Provide the [x, y] coordinate of the cell's center where the given text is located.  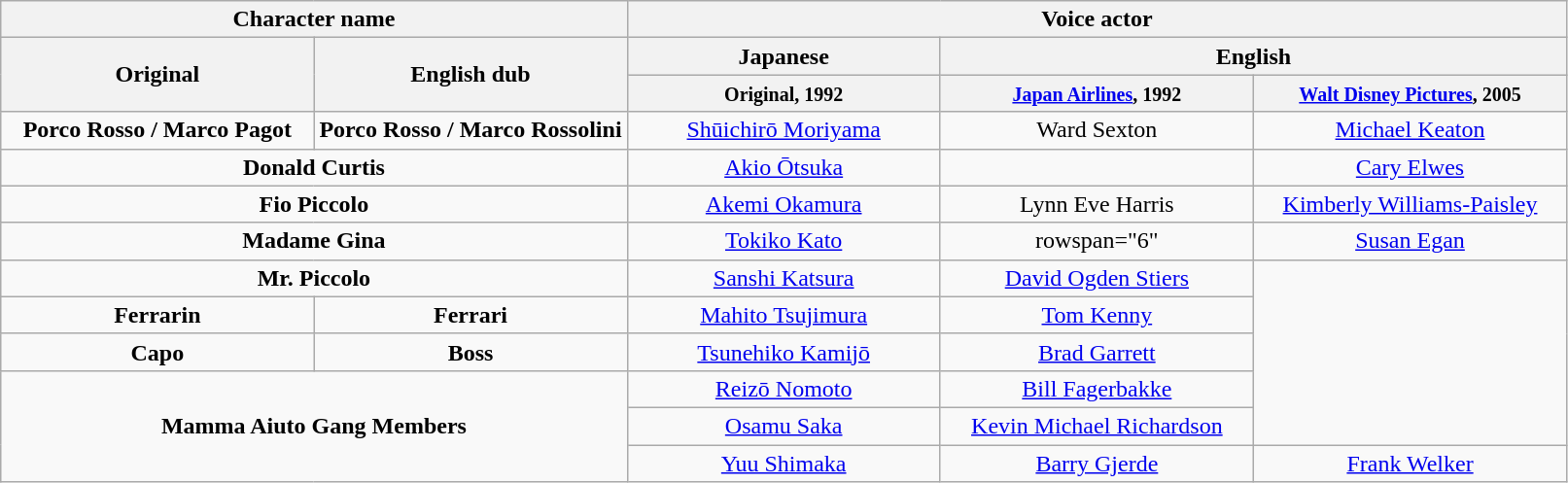
David Ogden Stiers [1097, 278]
Akemi Okamura [784, 204]
Kimberly Williams-Paisley [1410, 204]
English dub [470, 75]
Japanese [784, 56]
Barry Gjerde [1097, 464]
Original, 1992 [784, 93]
Michael Keaton [1410, 130]
Brad Garrett [1097, 352]
Walt Disney Pictures, 2005 [1410, 93]
Kevin Michael Richardson [1097, 426]
Voice actor [1097, 19]
English [1253, 56]
Tom Kenny [1097, 315]
Akio Ōtsuka [784, 167]
Bill Fagerbakke [1097, 389]
Capo [157, 352]
Mr. Piccolo [314, 278]
Reizō Nomoto [784, 389]
Porco Rosso / Marco Pagot [157, 130]
Ferrarin [157, 315]
Frank Welker [1410, 464]
Japan Airlines, 1992 [1097, 93]
Boss [470, 352]
Cary Elwes [1410, 167]
Lynn Eve Harris [1097, 204]
Madame Gina [314, 241]
Yuu Shimaka [784, 464]
Shūichirō Moriyama [784, 130]
Ferrari [470, 315]
Donald Curtis [314, 167]
Character name [314, 19]
Porco Rosso / Marco Rossolini [470, 130]
Sanshi Katsura [784, 278]
Osamu Saka [784, 426]
Tokiko Kato [784, 241]
Susan Egan [1410, 241]
Original [157, 75]
Mahito Tsujimura [784, 315]
Fio Piccolo [314, 204]
rowspan="6" [1097, 241]
Mamma Aiuto Gang Members [314, 426]
Ward Sexton [1097, 130]
Tsunehiko Kamijō [784, 352]
